Return (X, Y) of the center of cell containing provided text 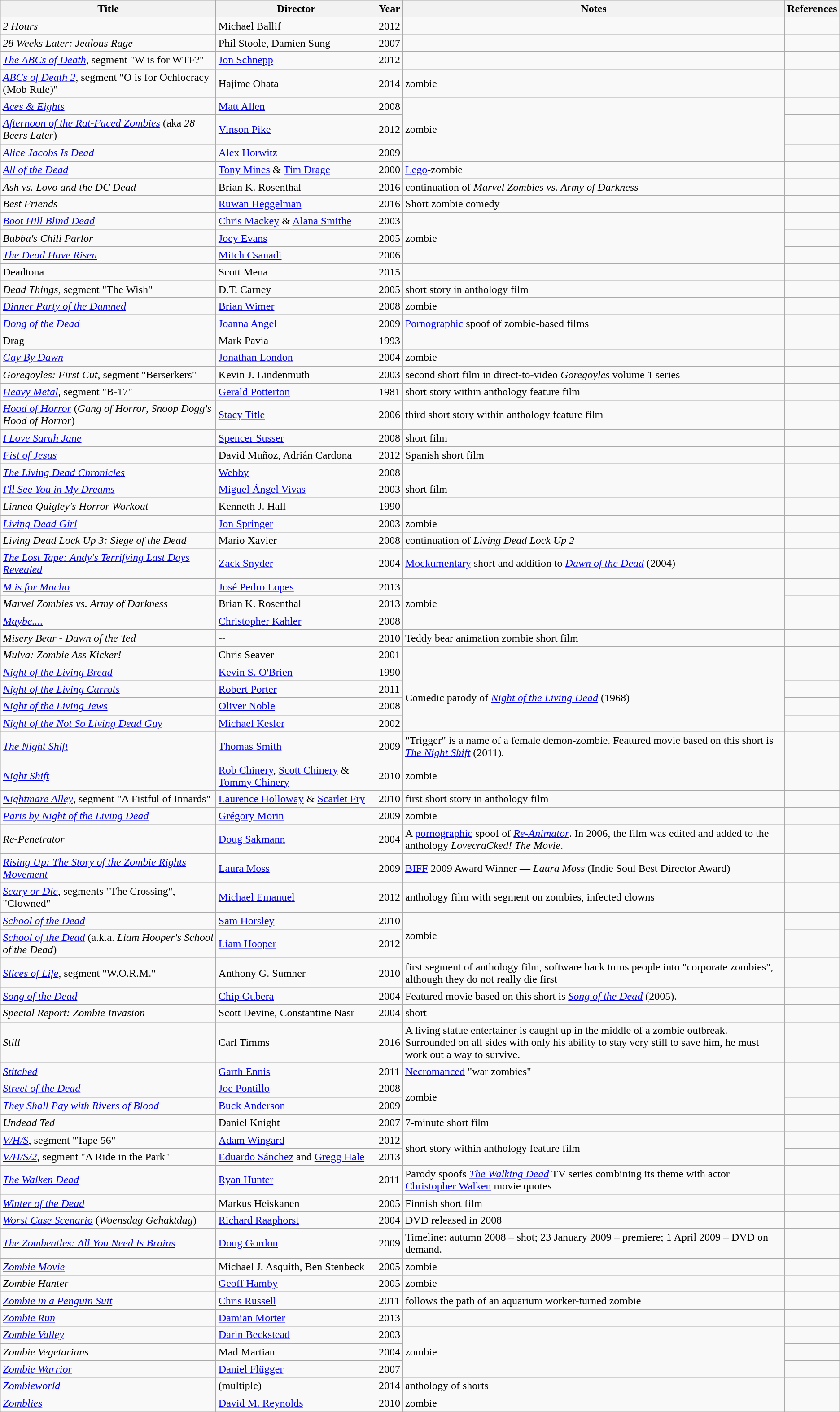
-- (296, 638)
Zombie Hunter (109, 1284)
David M. Reynolds (296, 1403)
Paris by Night of the Living Dead (109, 816)
V/H/S/2, segment "A Ride in the Park" (109, 1157)
Living Dead Lock Up 3: Siege of the Dead (109, 541)
Michael Emanuel (296, 897)
Zomblies (109, 1403)
They Shall Pay with Rivers of Blood (109, 1106)
"Trigger" is a name of a female demon-zombie. Featured movie based on this short is The Night Shift (2011). (593, 747)
Gerald Potterton (296, 392)
José Pedro Lopes (296, 587)
Spencer Susser (296, 438)
Night of the Living Carrots (109, 689)
Living Dead Girl (109, 524)
second short film in direct-to-video Goregoyles volume 1 series (593, 375)
Boot Hill Blind Dead (109, 221)
Sam Horsley (296, 921)
continuation of Living Dead Lock Up 2 (593, 541)
Undead Ted (109, 1123)
Bubba's Chili Parlor (109, 238)
Markus Heiskanen (296, 1203)
Zombie Movie (109, 1267)
Laura Moss (296, 869)
Winter of the Dead (109, 1203)
Stacy Title (296, 415)
Dinner Party of the Damned (109, 306)
Vinson Pike (296, 129)
Fist of Jesus (109, 455)
Anthony G. Sumner (296, 973)
Night of the Living Bread (109, 672)
ABCs of Death 2, segment "O is for Ochlocracy (Mob Rule)" (109, 83)
Joe Pontillo (296, 1089)
Laurence Holloway & Scarlet Fry (296, 799)
2002 (389, 723)
1993 (389, 341)
Night of the Living Jews (109, 706)
Mario Xavier (296, 541)
Ruwan Heggelman (296, 204)
Parody spoofs The Walking Dead TV series combining its theme with actor Christopher Walken movie quotes (593, 1180)
Eduardo Sánchez and Gregg Hale (296, 1157)
Joey Evans (296, 238)
Mad Martian (296, 1352)
Alex Horwitz (296, 153)
Zack Snyder (296, 564)
Zombie Warrior (109, 1369)
Title (109, 9)
Chip Gubera (296, 996)
Ryan Hunter (296, 1180)
Jon Springer (296, 524)
first short story in anthology film (593, 799)
BIFF 2009 Award Winner — Laura Moss (Indie Soul Best Director Award) (593, 869)
Hajime Ohata (296, 83)
A pornographic spoof of Re-Animator. In 2006, the film was edited and added to the anthology LovecraCked! The Movie. (593, 839)
2001 (389, 655)
Chris Mackey & Alana Smithe (296, 221)
Stitched (109, 1071)
Thomas Smith (296, 747)
Still (109, 1042)
The ABCs of Death, segment "W is for WTF?" (109, 60)
Dead Things, segment "The Wish" (109, 289)
References (812, 9)
Maybe.... (109, 621)
Zombie Valley (109, 1335)
Adam Wingard (296, 1140)
Richard Raaphorst (296, 1220)
Worst Case Scenario (Woensdag Gehaktdag) (109, 1220)
Zombie Run (109, 1318)
The Living Dead Chronicles (109, 472)
Jonathan London (296, 358)
All of the Dead (109, 170)
The Zombeatles: All You Need Is Brains (109, 1244)
Marvel Zombies vs. Army of Darkness (109, 604)
Linnea Quigley's Horror Workout (109, 506)
David Muñoz, Adrián Cardona (296, 455)
School of the Dead (a.k.a. Liam Hooper's School of the Dead) (109, 944)
Ash vs. Lovo and the DC Dead (109, 187)
Director (296, 9)
Mitch Csanadi (296, 255)
Geoff Hamby (296, 1284)
Rob Chinery, Scott Chinery & Tommy Chinery (296, 775)
Daniel Flügger (296, 1369)
Drag (109, 341)
Notes (593, 9)
Necromanced "war zombies" (593, 1071)
Kenneth J. Hall (296, 506)
Jon Schnepp (296, 60)
first segment of anthology film, software hack turns people into "corporate zombies", although they do not really die first (593, 973)
Timeline: autumn 2008 – shot; 23 January 2009 – premiere; 1 April 2009 – DVD on demand. (593, 1244)
Zombie in a Penguin Suit (109, 1301)
The Walken Dead (109, 1180)
Heavy Metal, segment "B-17" (109, 392)
Lego-zombie (593, 170)
(multiple) (296, 1386)
Oliver Noble (296, 706)
I Love Sarah Jane (109, 438)
Nightmare Alley, segment "A Fistful of Innards" (109, 799)
Featured movie based on this short is Song of the Dead (2005). (593, 996)
Dong of the Dead (109, 323)
Michael Kesler (296, 723)
Re-Penetrator (109, 839)
DVD released in 2008 (593, 1220)
Miguel Ángel Vivas (296, 489)
Alice Jacobs Is Dead (109, 153)
Chris Russell (296, 1301)
Rising Up: The Story of the Zombie Rights Movement (109, 869)
Michael Ballif (296, 26)
Carl Timms (296, 1042)
Garth Ennis (296, 1071)
Mulva: Zombie Ass Kicker! (109, 655)
Goregoyles: First Cut, segment "Berserkers" (109, 375)
Daniel Knight (296, 1123)
Hood of Horror (Gang of Horror, Snoop Dogg's Hood of Horror) (109, 415)
Matt Allen (296, 106)
Scott Devine, Constantine Nasr (296, 1013)
Robert Porter (296, 689)
Night of the Not So Living Dead Guy (109, 723)
anthology of shorts (593, 1386)
Deadtona (109, 272)
Afternoon of the Rat-Faced Zombies (aka 28 Beers Later) (109, 129)
Buck Anderson (296, 1106)
Street of the Dead (109, 1089)
Spanish short film (593, 455)
1981 (389, 392)
short story in anthology film (593, 289)
Finnish short film (593, 1203)
Slices of Life, segment "W.O.R.M." (109, 973)
2 Hours (109, 26)
Grégory Morin (296, 816)
Joanna Angel (296, 323)
7-minute short film (593, 1123)
anthology film with segment on zombies, infected clowns (593, 897)
third short story within anthology feature film (593, 415)
Kevin J. Lindenmuth (296, 375)
Chris Seaver (296, 655)
Gay By Dawn (109, 358)
Best Friends (109, 204)
Darin Beckstead (296, 1335)
M is for Macho (109, 587)
Brian Wimer (296, 306)
Year (389, 9)
2000 (389, 170)
Damian Morter (296, 1318)
Webby (296, 472)
The Night Shift (109, 747)
Mark Pavia (296, 341)
Liam Hooper (296, 944)
I'll See You in My Dreams (109, 489)
Tony Mines & Tim Drage (296, 170)
continuation of Marvel Zombies vs. Army of Darkness (593, 187)
Zombie Vegetarians (109, 1352)
follows the path of an aquarium worker-turned zombie (593, 1301)
short (593, 1013)
Doug Gordon (296, 1244)
28 Weeks Later: Jealous Rage (109, 43)
Special Report: Zombie Invasion (109, 1013)
School of the Dead (109, 921)
D.T. Carney (296, 289)
The Lost Tape: Andy's Terrifying Last Days Revealed (109, 564)
Scary or Die, segments "The Crossing", "Clowned" (109, 897)
Teddy bear animation zombie short film (593, 638)
Scott Mena (296, 272)
Doug Sakmann (296, 839)
Michael J. Asquith, Ben Stenbeck (296, 1267)
Zombieworld (109, 1386)
Song of the Dead (109, 996)
Comedic parody of Night of the Living Dead (1968) (593, 698)
Christopher Kahler (296, 621)
Short zombie comedy (593, 204)
Kevin S. O'Brien (296, 672)
The Dead Have Risen (109, 255)
Aces & Eights (109, 106)
Mockumentary short and addition to Dawn of the Dead (2004) (593, 564)
Pornographic spoof of zombie-based films (593, 323)
V/H/S, segment "Tape 56" (109, 1140)
Phil Stoole, Damien Sung (296, 43)
2015 (389, 272)
Night Shift (109, 775)
Misery Bear - Dawn of the Ted (109, 638)
